Determine the [x, y] coordinate at the center of the cell enclosing the given text.  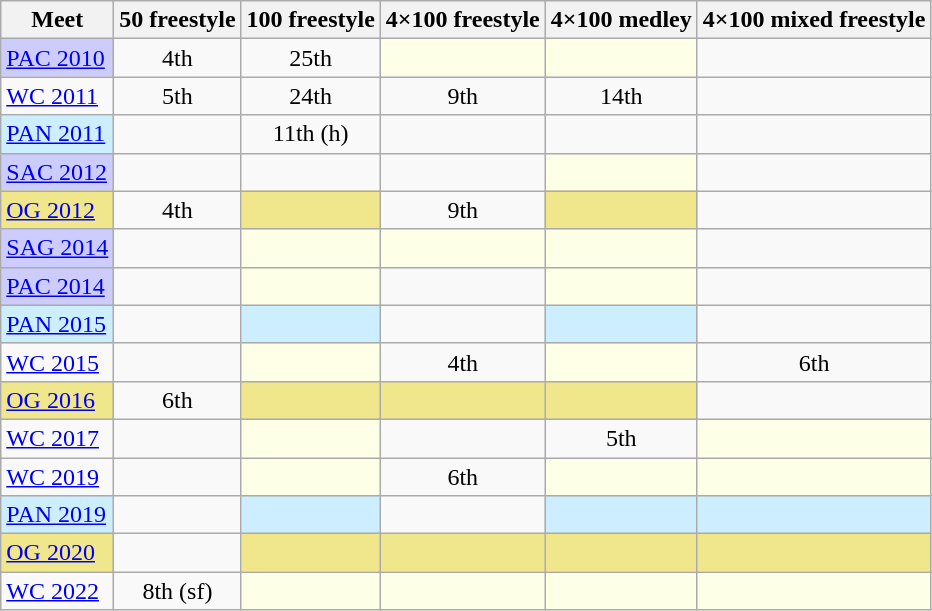
50 freestyle [178, 20]
4×100 medley [621, 20]
8th (sf) [178, 591]
PAN 2011 [58, 134]
100 freestyle [310, 20]
OG 2016 [58, 400]
WC 2022 [58, 591]
24th [310, 96]
PAC 2010 [58, 58]
WC 2019 [58, 477]
25th [310, 58]
11th (h) [310, 134]
WC 2011 [58, 96]
OG 2012 [58, 210]
PAC 2014 [58, 286]
PAN 2019 [58, 515]
OG 2020 [58, 553]
PAN 2015 [58, 324]
4×100 mixed freestyle [814, 20]
Meet [58, 20]
WC 2015 [58, 362]
4×100 freestyle [462, 20]
SAG 2014 [58, 248]
WC 2017 [58, 438]
14th [621, 96]
SAC 2012 [58, 172]
